Extract the [X, Y] coordinate from the center of the cell holding the provided text.  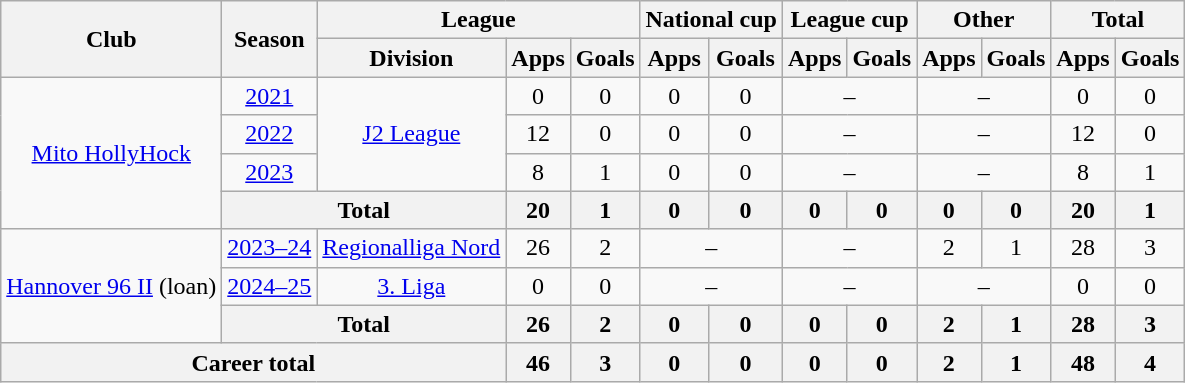
Career total [254, 362]
2024–25 [270, 286]
League cup [849, 20]
Club [112, 39]
2023 [270, 172]
Hannover 96 II (loan) [112, 286]
2023–24 [270, 248]
48 [1083, 362]
Mito HollyHock [112, 153]
National cup [711, 20]
46 [538, 362]
League [478, 20]
Regionalliga Nord [412, 248]
2021 [270, 96]
Division [412, 58]
2022 [270, 134]
Season [270, 39]
3. Liga [412, 286]
J2 League [412, 134]
4 [1150, 362]
Other [984, 20]
